Output the (X, Y) coordinate of the center of the cell containing the given text.  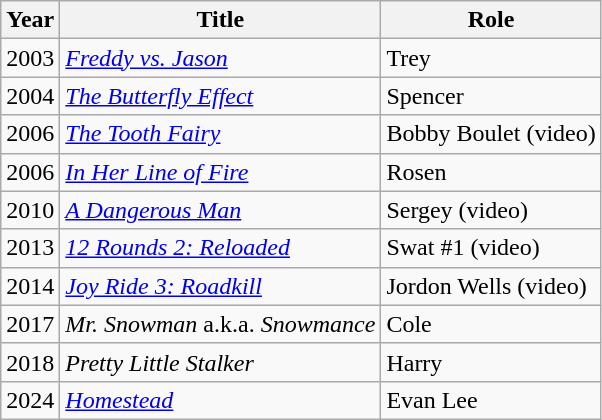
Spencer (491, 96)
2004 (30, 96)
12 Rounds 2: Reloaded (220, 248)
Harry (491, 362)
Mr. Snowman a.k.a. Snowmance (220, 324)
Pretty Little Stalker (220, 362)
Trey (491, 58)
2018 (30, 362)
2014 (30, 286)
Year (30, 20)
2013 (30, 248)
Rosen (491, 172)
Role (491, 20)
A Dangerous Man (220, 210)
Sergey (video) (491, 210)
The Butterfly Effect (220, 96)
2003 (30, 58)
Freddy vs. Jason (220, 58)
Joy Ride 3: Roadkill (220, 286)
2024 (30, 400)
Cole (491, 324)
Evan Lee (491, 400)
Bobby Boulet (video) (491, 134)
In Her Line of Fire (220, 172)
The Tooth Fairy (220, 134)
Swat #1 (video) (491, 248)
Title (220, 20)
Jordon Wells (video) (491, 286)
2010 (30, 210)
Homestead (220, 400)
2017 (30, 324)
